Search for the cell housing the specified text and yield its [X, Y] center coordinate. 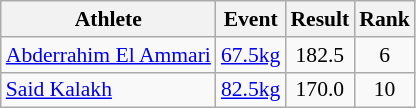
Abderrahim El Ammari [108, 55]
Rank [384, 19]
82.5kg [250, 90]
Event [250, 19]
10 [384, 90]
Result [320, 19]
6 [384, 55]
67.5kg [250, 55]
Athlete [108, 19]
Said Kalakh [108, 90]
182.5 [320, 55]
170.0 [320, 90]
